Provide the [x, y] coordinate of the cell's center where the given text is located.  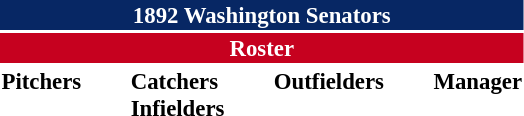
Roster [262, 48]
1892 Washington Senators [262, 15]
